Return the [X, Y] coordinate for the center point of the cell that contains the specified text.  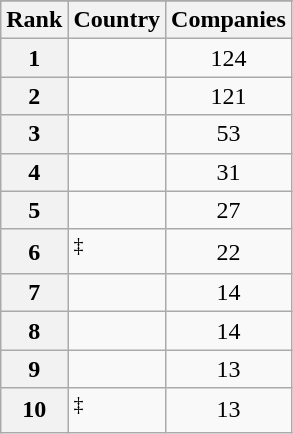
6 [34, 252]
4 [34, 172]
9 [34, 369]
31 [229, 172]
22 [229, 252]
27 [229, 210]
10 [34, 410]
5 [34, 210]
8 [34, 331]
124 [229, 58]
Country [117, 20]
7 [34, 293]
2 [34, 96]
Rank [34, 20]
Companies [229, 20]
3 [34, 134]
53 [229, 134]
121 [229, 96]
1 [34, 58]
